Identify which cell holds the provided text, then report its [x, y] central coordinate. 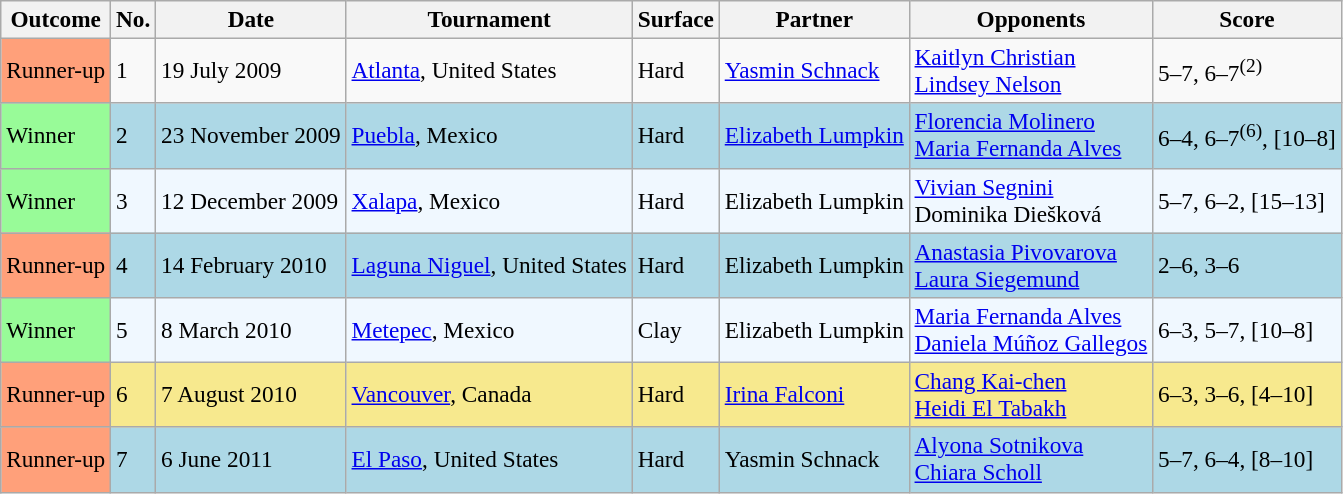
Chang Kai-chen Heidi El Tabakh [1030, 394]
6–3, 5–7, [10–8] [1248, 330]
Kaitlyn Christian Lindsey Nelson [1030, 70]
No. [134, 19]
6–4, 6–7(6), [10–8] [1248, 136]
5–7, 6–2, [15–13] [1248, 200]
Partner [814, 19]
Alyona Sotnikova Chiara Scholl [1030, 460]
4 [134, 264]
Anastasia Pivovarova Laura Siegemund [1030, 264]
Laguna Niguel, United States [489, 264]
Clay [676, 330]
Opponents [1030, 19]
14 February 2010 [251, 264]
12 December 2009 [251, 200]
Score [1248, 19]
Xalapa, Mexico [489, 200]
Vancouver, Canada [489, 394]
6–3, 3–6, [4–10] [1248, 394]
5–7, 6–4, [8–10] [1248, 460]
2 [134, 136]
Puebla, Mexico [489, 136]
Florencia Molinero Maria Fernanda Alves [1030, 136]
19 July 2009 [251, 70]
1 [134, 70]
8 March 2010 [251, 330]
Surface [676, 19]
2–6, 3–6 [1248, 264]
3 [134, 200]
Metepec, Mexico [489, 330]
Vivian Segnini Dominika Diešková [1030, 200]
Date [251, 19]
7 August 2010 [251, 394]
23 November 2009 [251, 136]
6 [134, 394]
5 [134, 330]
5–7, 6–7(2) [1248, 70]
Outcome [56, 19]
Maria Fernanda Alves Daniela Múñoz Gallegos [1030, 330]
7 [134, 460]
Irina Falconi [814, 394]
6 June 2011 [251, 460]
Atlanta, United States [489, 70]
Tournament [489, 19]
El Paso, United States [489, 460]
